Pinpoint the cell where the given text exists, returning its [x, y] midpoint coordinate. 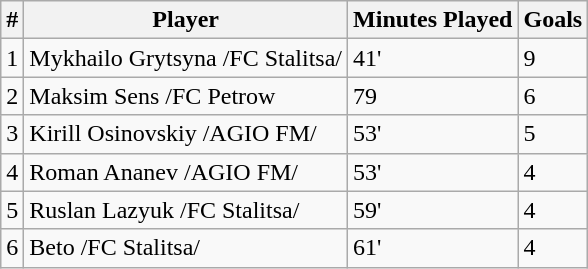
Kirill Osinovskiy /AGIO FM/ [186, 134]
Mykhailo Grytsyna /FC Stalitsa/ [186, 58]
9 [553, 58]
Goals [553, 20]
Ruslan Lazyuk /FC Stalitsa/ [186, 210]
Minutes Played [433, 20]
Beto /FC Stalitsa/ [186, 248]
79 [433, 96]
2 [12, 96]
Player [186, 20]
41' [433, 58]
59' [433, 210]
# [12, 20]
1 [12, 58]
61' [433, 248]
3 [12, 134]
Roman Ananev /AGIO FM/ [186, 172]
Maksim Sens /FC Petrow [186, 96]
